Search for the cell housing the specified text and yield its [x, y] center coordinate. 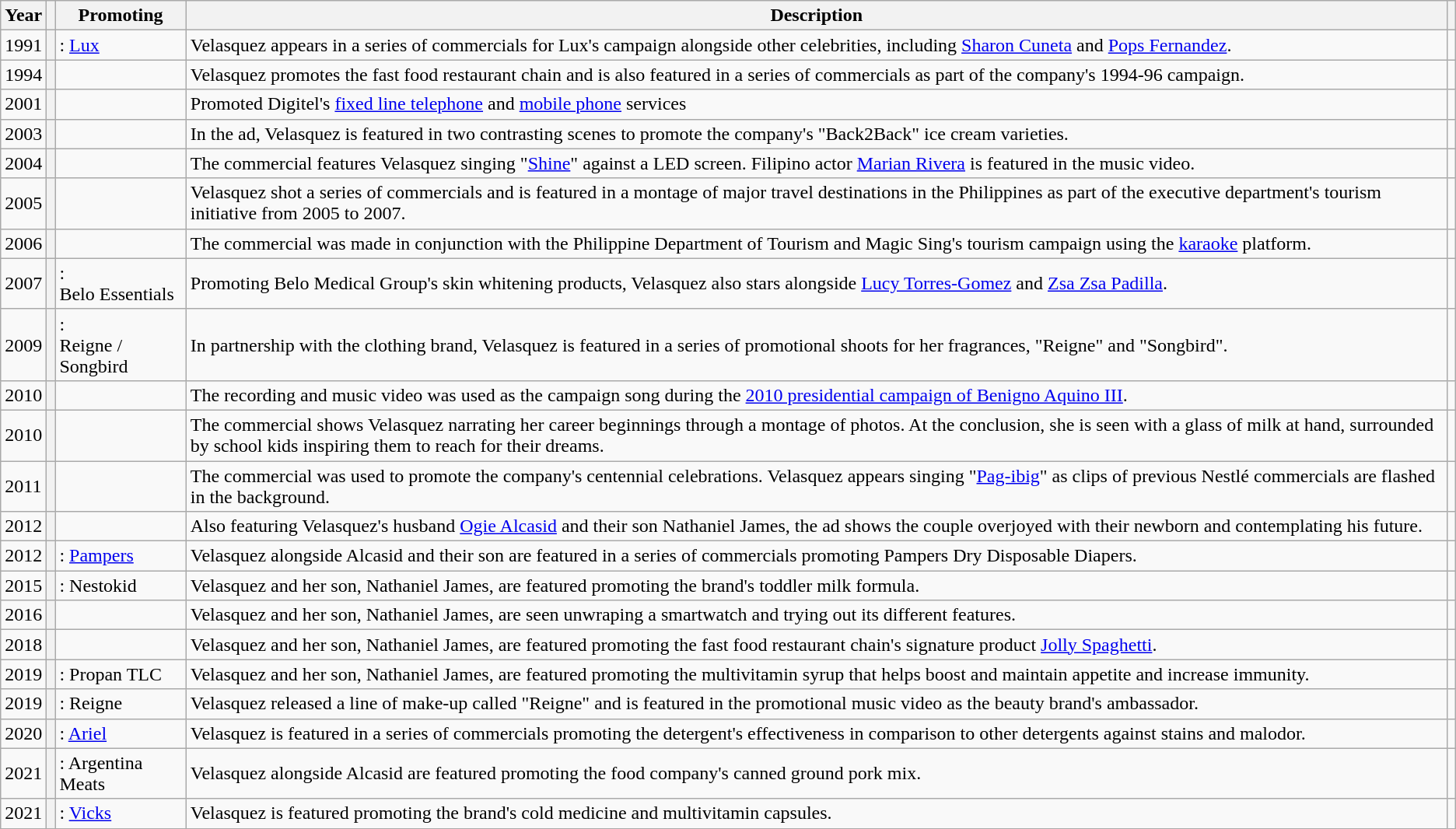
2020 [23, 733]
2018 [23, 645]
Velasquez and her son, Nathaniel James, are seen unwraping a smartwatch and trying out its different features. [817, 615]
2015 [23, 586]
The commercial features Velasquez singing "Shine" against a LED screen. Filipino actor Marian Rivera is featured in the music video. [817, 163]
Promoting [121, 16]
Velasquez and her son, Nathaniel James, are featured promoting the multivitamin syrup that helps boost and maintain appetite and increase immunity. [817, 674]
Year [23, 16]
2016 [23, 615]
Velasquez released a line of make-up called "Reigne" and is featured in the promotional music video as the beauty brand's ambassador. [817, 704]
2001 [23, 104]
Promoted Digitel's fixed line telephone and mobile phone services [817, 104]
: Reigne [121, 704]
Velasquez is featured promoting the brand's cold medicine and multivitamin capsules. [817, 813]
2006 [23, 243]
: Lux [121, 45]
2007 [23, 283]
: Propan TLC [121, 674]
1991 [23, 45]
: Nestokid [121, 586]
In partnership with the clothing brand, Velasquez is featured in a series of promotional shoots for her fragrances, "Reigne" and "Songbird". [817, 345]
: Pampers [121, 556]
: Argentina Meats [121, 773]
The recording and music video was used as the campaign song during the 2010 presidential campaign of Benigno Aquino III. [817, 395]
Velasquez alongside Alcasid are featured promoting the food company's canned ground pork mix. [817, 773]
Velasquez alongside Alcasid and their son are featured in a series of commercials promoting Pampers Dry Disposable Diapers. [817, 556]
Promoting Belo Medical Group's skin whitening products, Velasquez also stars alongside Lucy Torres-Gomez and Zsa Zsa Padilla. [817, 283]
: Ariel [121, 733]
Velasquez and her son, Nathaniel James, are featured promoting the fast food restaurant chain's signature product Jolly Spaghetti. [817, 645]
: Vicks [121, 813]
In the ad, Velasquez is featured in two contrasting scenes to promote the company's "Back2Back" ice cream varieties. [817, 134]
1994 [23, 75]
2005 [23, 204]
2011 [23, 485]
Velasquez promotes the fast food restaurant chain and is also featured in a series of commercials as part of the company's 1994-96 campaign. [817, 75]
Velasquez appears in a series of commercials for Lux's campaign alongside other celebrities, including Sharon Cuneta and Pops Fernandez. [817, 45]
The commercial was made in conjunction with the Philippine Department of Tourism and Magic Sing's tourism campaign using the karaoke platform. [817, 243]
2009 [23, 345]
Velasquez and her son, Nathaniel James, are featured promoting the brand's toddler milk formula. [817, 586]
2004 [23, 163]
:Belo Essentials [121, 283]
:Reigne / Songbird [121, 345]
Description [817, 16]
2003 [23, 134]
